Return (X, Y) of the center of cell containing provided text 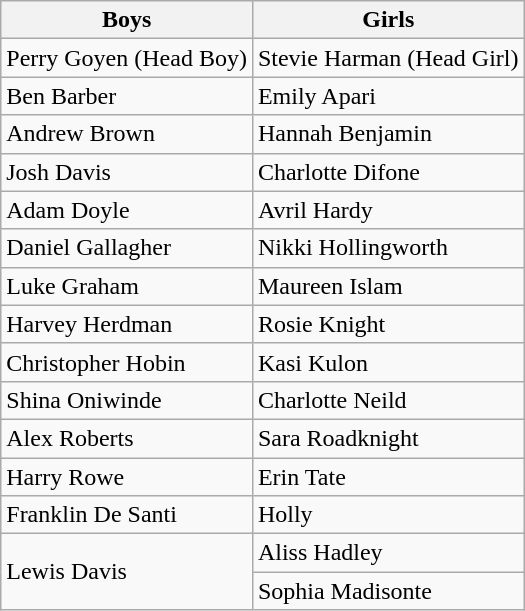
Charlotte Difone (388, 172)
Kasi Kulon (388, 362)
Sophia Madisonte (388, 591)
Boys (127, 20)
Harvey Herdman (127, 324)
Girls (388, 20)
Charlotte Neild (388, 400)
Stevie Harman (Head Girl) (388, 58)
Luke Graham (127, 286)
Alex Roberts (127, 438)
Andrew Brown (127, 134)
Shina Oniwinde (127, 400)
Erin Tate (388, 477)
Christopher Hobin (127, 362)
Adam Doyle (127, 210)
Rosie Knight (388, 324)
Josh Davis (127, 172)
Maureen Islam (388, 286)
Emily Apari (388, 96)
Harry Rowe (127, 477)
Aliss Hadley (388, 553)
Franklin De Santi (127, 515)
Hannah Benjamin (388, 134)
Sara Roadknight (388, 438)
Daniel Gallagher (127, 248)
Ben Barber (127, 96)
Holly (388, 515)
Lewis Davis (127, 572)
Nikki Hollingworth (388, 248)
Perry Goyen (Head Boy) (127, 58)
Avril Hardy (388, 210)
